Output the [x, y] coordinate of the center of the cell containing the given text.  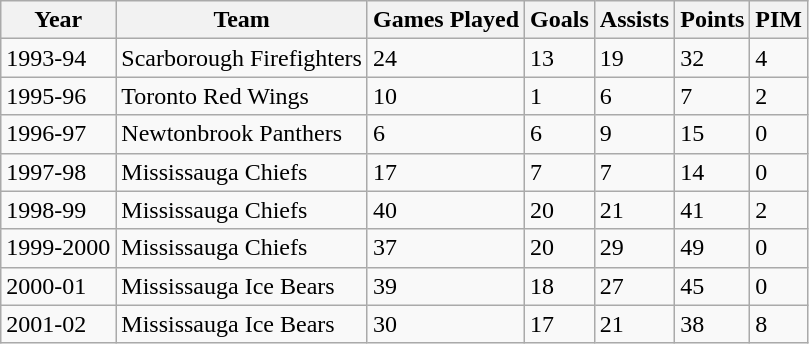
Points [712, 20]
Games Played [446, 20]
1999-2000 [58, 248]
18 [560, 286]
38 [712, 324]
14 [712, 172]
1997-98 [58, 172]
40 [446, 210]
Scarborough Firefighters [242, 58]
19 [634, 58]
24 [446, 58]
1993-94 [58, 58]
2000-01 [58, 286]
30 [446, 324]
1995-96 [58, 96]
PIM [779, 20]
45 [712, 286]
Toronto Red Wings [242, 96]
9 [634, 134]
4 [779, 58]
Assists [634, 20]
Team [242, 20]
32 [712, 58]
15 [712, 134]
Newtonbrook Panthers [242, 134]
8 [779, 324]
29 [634, 248]
1996-97 [58, 134]
49 [712, 248]
41 [712, 210]
1 [560, 96]
1998-99 [58, 210]
Goals [560, 20]
Year [58, 20]
37 [446, 248]
2001-02 [58, 324]
13 [560, 58]
10 [446, 96]
39 [446, 286]
27 [634, 286]
